Determine the (X, Y) coordinate at the center of the cell enclosing the given text.  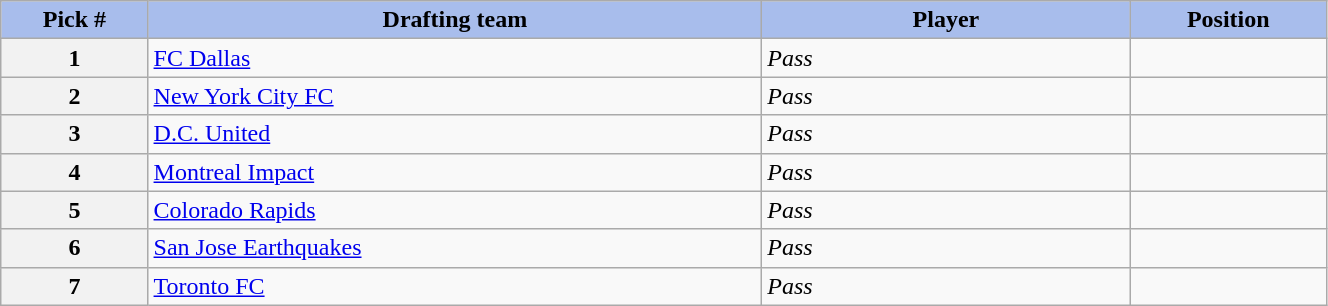
2 (74, 96)
6 (74, 248)
Colorado Rapids (455, 210)
Pick # (74, 20)
4 (74, 172)
5 (74, 210)
Toronto FC (455, 286)
New York City FC (455, 96)
3 (74, 134)
Montreal Impact (455, 172)
Position (1228, 20)
San Jose Earthquakes (455, 248)
Player (946, 20)
1 (74, 58)
D.C. United (455, 134)
Drafting team (455, 20)
FC Dallas (455, 58)
7 (74, 286)
